Provide the [x, y] coordinate of the cell's center where the given text is located.  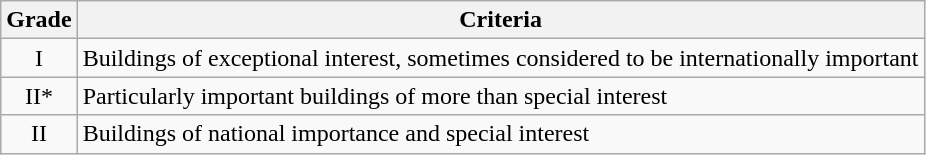
I [39, 58]
Grade [39, 20]
Buildings of national importance and special interest [500, 134]
Criteria [500, 20]
II* [39, 96]
Buildings of exceptional interest, sometimes considered to be internationally important [500, 58]
II [39, 134]
Particularly important buildings of more than special interest [500, 96]
